Locate the cell with the specified text and output its [x, y] center coordinate. 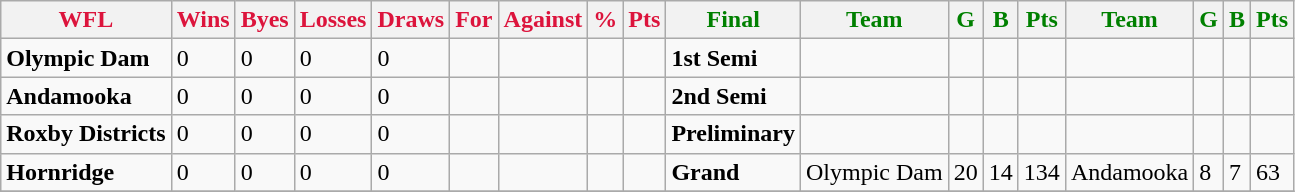
Hornridge [86, 172]
% [606, 20]
134 [1042, 172]
8 [1209, 172]
Preliminary [734, 134]
Wins [203, 20]
63 [1272, 172]
WFL [86, 20]
Roxby Districts [86, 134]
Against [543, 20]
Grand [734, 172]
Final [734, 20]
1st Semi [734, 58]
Draws [411, 20]
14 [1000, 172]
20 [966, 172]
Losses [333, 20]
For [474, 20]
7 [1236, 172]
2nd Semi [734, 96]
Byes [264, 20]
